Scan for the cell matching the given text and deliver its [x, y] coordinate at center. 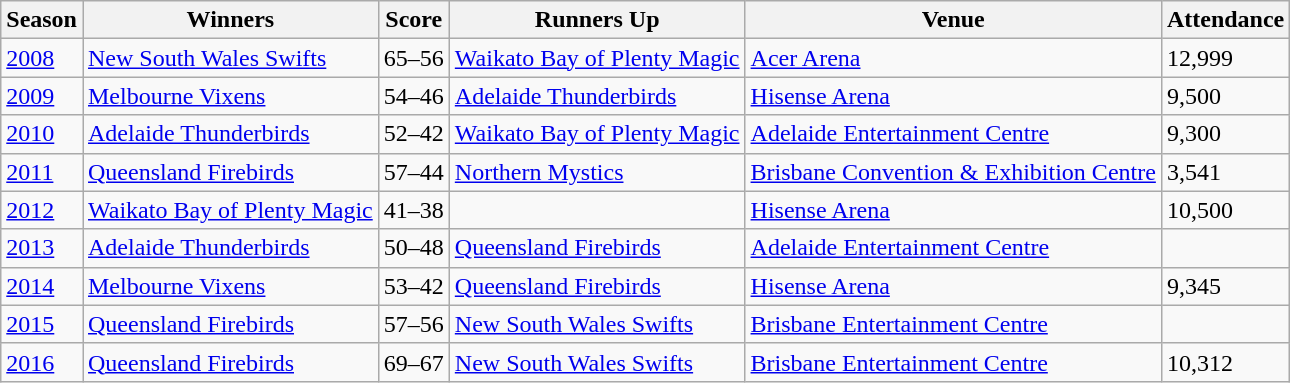
9,300 [1225, 134]
41–38 [414, 210]
2015 [42, 324]
2014 [42, 286]
2013 [42, 248]
9,345 [1225, 286]
Winners [230, 20]
50–48 [414, 248]
54–46 [414, 96]
2010 [42, 134]
Acer Arena [953, 58]
57–56 [414, 324]
2008 [42, 58]
Season [42, 20]
69–67 [414, 362]
57–44 [414, 172]
2012 [42, 210]
Runners Up [597, 20]
Brisbane Convention & Exhibition Centre [953, 172]
65–56 [414, 58]
Attendance [1225, 20]
2016 [42, 362]
10,500 [1225, 210]
Score [414, 20]
3,541 [1225, 172]
10,312 [1225, 362]
Venue [953, 20]
12,999 [1225, 58]
53–42 [414, 286]
2011 [42, 172]
52–42 [414, 134]
Northern Mystics [597, 172]
9,500 [1225, 96]
2009 [42, 96]
